Detect which cell encompasses the target text, then output its [x, y] center coordinate. 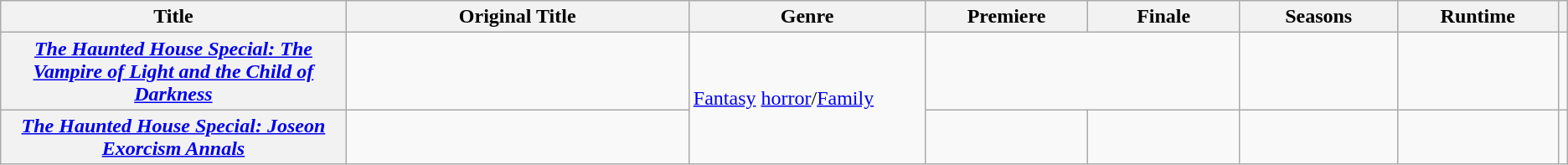
Seasons [1318, 17]
Title [173, 17]
Original Title [518, 17]
Premiere [1007, 17]
Finale [1163, 17]
Genre [807, 17]
Fantasy horror/Family [807, 99]
The Haunted House Special: Joseon Exorcism Annals [173, 137]
Runtime [1478, 17]
The Haunted House Special: The Vampire of Light and the Child of Darkness [173, 71]
